Determine the [X, Y] coordinate at the center of the cell enclosing the given text.  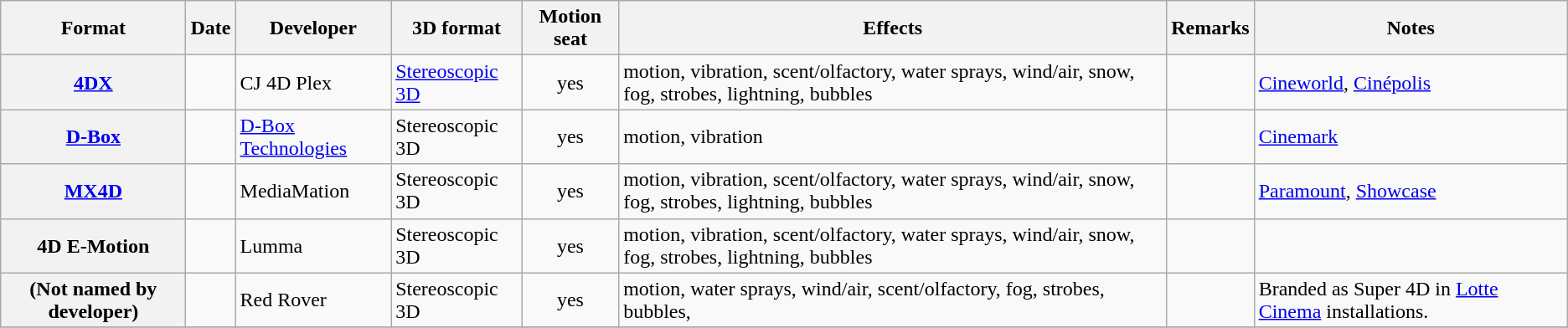
MediaMation [313, 191]
Cinemark [1411, 137]
Motion seat [570, 28]
motion, vibration [893, 137]
motion, water sprays, wind/air, scent/olfactory, fog, strobes, bubbles, [893, 300]
(Not named by developer) [94, 300]
D-Box Technologies [313, 137]
4DX [94, 82]
Lumma [313, 246]
3D format [457, 28]
Remarks [1210, 28]
MX4D [94, 191]
CJ 4D Plex [313, 82]
Format [94, 28]
Effects [893, 28]
4D E-Motion [94, 246]
Date [211, 28]
Notes [1411, 28]
D-Box [94, 137]
Developer [313, 28]
Paramount, Showcase [1411, 191]
Cineworld, Cinépolis [1411, 82]
Branded as Super 4D in Lotte Cinema installations. [1411, 300]
Red Rover [313, 300]
